For the text-containing cell, return its midpoint in [x, y] coordinate format. 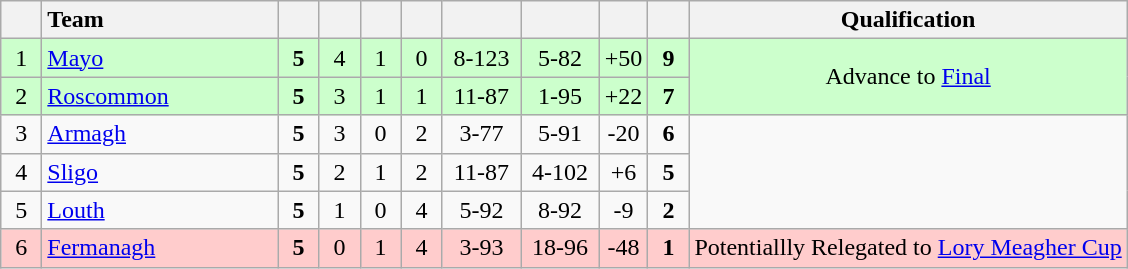
Mayo [160, 58]
-20 [624, 134]
-48 [624, 248]
8-92 [560, 210]
3-77 [482, 134]
7 [668, 96]
18-96 [560, 248]
+6 [624, 172]
9 [668, 58]
+22 [624, 96]
Qualification [908, 20]
5-92 [482, 210]
Potentiallly Relegated to Lory Meagher Cup [908, 248]
1-95 [560, 96]
4-102 [560, 172]
5-91 [560, 134]
Advance to Final [908, 77]
Team [160, 20]
3-93 [482, 248]
Armagh [160, 134]
Sligo [160, 172]
5-82 [560, 58]
+50 [624, 58]
Louth [160, 210]
Roscommon [160, 96]
8-123 [482, 58]
-9 [624, 210]
Fermanagh [160, 248]
